Find where the given text appears and provide that cell's center as (x, y) coordinate. 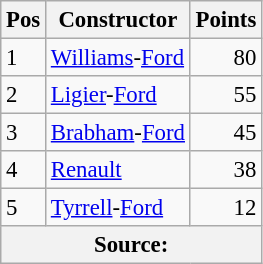
Pos (24, 20)
1 (24, 58)
Tyrrell-Ford (118, 208)
45 (226, 133)
Renault (118, 170)
Source: (132, 245)
55 (226, 95)
Constructor (118, 20)
12 (226, 208)
4 (24, 170)
Brabham-Ford (118, 133)
Williams-Ford (118, 58)
2 (24, 95)
3 (24, 133)
Ligier-Ford (118, 95)
80 (226, 58)
Points (226, 20)
5 (24, 208)
38 (226, 170)
